From the cell containing the given text, extract its center point as [x, y] coordinate. 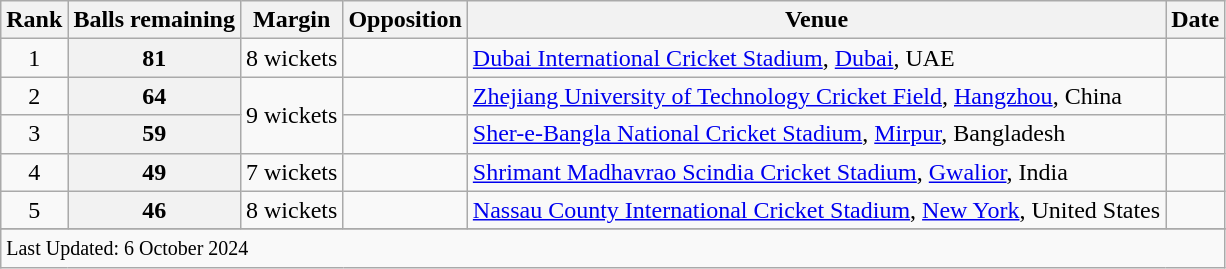
Last Updated: 6 October 2024 [613, 248]
4 [34, 172]
Sher-e-Bangla National Cricket Stadium, Mirpur, Bangladesh [816, 134]
3 [34, 134]
49 [154, 172]
1 [34, 58]
9 wickets [291, 115]
Venue [816, 20]
Balls remaining [154, 20]
Dubai International Cricket Stadium, Dubai, UAE [816, 58]
2 [34, 96]
7 wickets [291, 172]
Margin [291, 20]
Zhejiang University of Technology Cricket Field, Hangzhou, China [816, 96]
Nassau County International Cricket Stadium, New York, United States [816, 210]
Opposition [405, 20]
Shrimant Madhavrao Scindia Cricket Stadium, Gwalior, India [816, 172]
59 [154, 134]
Rank [34, 20]
81 [154, 58]
Date [1196, 20]
64 [154, 96]
5 [34, 210]
46 [154, 210]
